From the cell containing the given text, extract its center point as [x, y] coordinate. 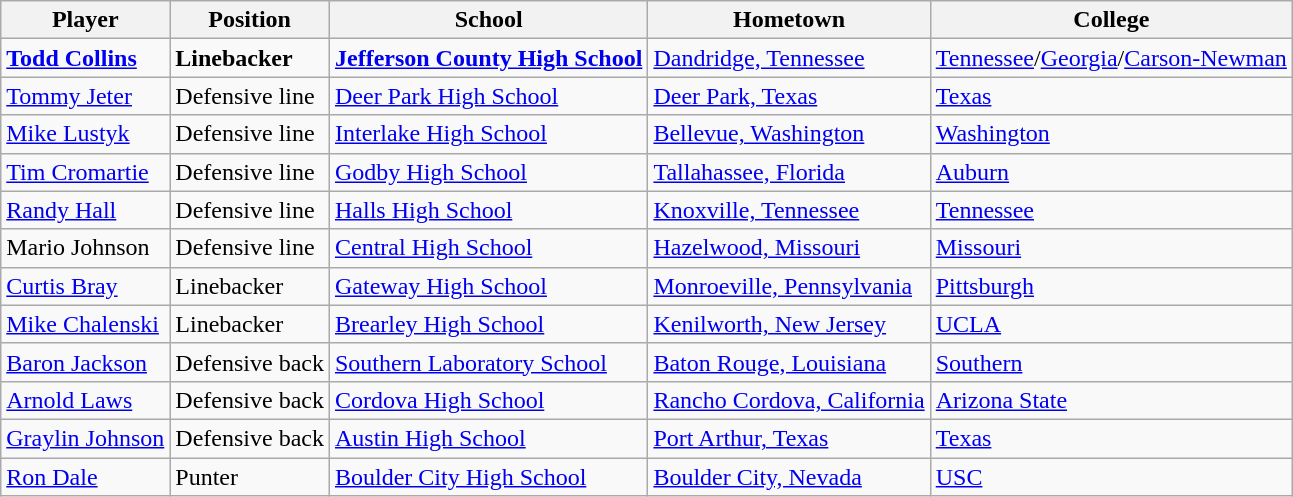
Monroeville, Pennsylvania [789, 286]
Bellevue, Washington [789, 134]
Godby High School [488, 172]
Southern [1111, 362]
Rancho Cordova, California [789, 400]
Cordova High School [488, 400]
Port Arthur, Texas [789, 438]
Baton Rouge, Louisiana [789, 362]
Todd Collins [86, 58]
Baron Jackson [86, 362]
Position [250, 20]
Jefferson County High School [488, 58]
Punter [250, 477]
Central High School [488, 248]
Randy Hall [86, 210]
Missouri [1111, 248]
Southern Laboratory School [488, 362]
Boulder City, Nevada [789, 477]
Gateway High School [488, 286]
Boulder City High School [488, 477]
Tommy Jeter [86, 96]
Mario Johnson [86, 248]
Tim Cromartie [86, 172]
School [488, 20]
Arizona State [1111, 400]
Halls High School [488, 210]
Player [86, 20]
Hazelwood, Missouri [789, 248]
Washington [1111, 134]
Tallahassee, Florida [789, 172]
Mike Chalenski [86, 324]
Interlake High School [488, 134]
Graylin Johnson [86, 438]
Deer Park, Texas [789, 96]
Dandridge, Tennessee [789, 58]
Brearley High School [488, 324]
Arnold Laws [86, 400]
Knoxville, Tennessee [789, 210]
Austin High School [488, 438]
Ron Dale [86, 477]
Deer Park High School [488, 96]
USC [1111, 477]
Tennessee/Georgia/Carson-Newman [1111, 58]
Auburn [1111, 172]
Pittsburgh [1111, 286]
College [1111, 20]
Kenilworth, New Jersey [789, 324]
Tennessee [1111, 210]
Hometown [789, 20]
Curtis Bray [86, 286]
Mike Lustyk [86, 134]
UCLA [1111, 324]
